From the cell containing the given text, extract its center point as (x, y) coordinate. 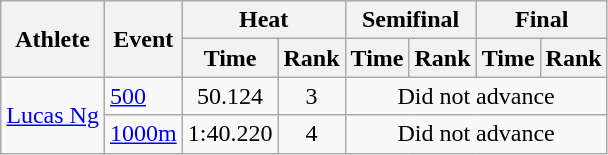
Lucas Ng (53, 115)
Heat (264, 20)
500 (143, 96)
Semifinal (410, 20)
1000m (143, 134)
Athlete (53, 39)
Event (143, 39)
50.124 (230, 96)
Final (542, 20)
1:40.220 (230, 134)
3 (312, 96)
4 (312, 134)
